Output the (X, Y) coordinate of the center of the cell containing the given text.  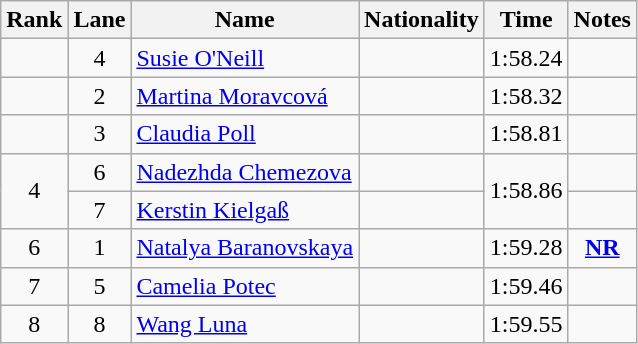
Susie O'Neill (245, 58)
Kerstin Kielgaß (245, 210)
1:58.81 (526, 134)
Wang Luna (245, 324)
1:58.24 (526, 58)
1:59.46 (526, 286)
3 (100, 134)
1:58.86 (526, 191)
Martina Moravcová (245, 96)
NR (602, 248)
2 (100, 96)
Lane (100, 20)
1:59.28 (526, 248)
1 (100, 248)
Time (526, 20)
Natalya Baranovskaya (245, 248)
Notes (602, 20)
Nationality (422, 20)
Nadezhda Chemezova (245, 172)
1:59.55 (526, 324)
Name (245, 20)
Rank (34, 20)
Camelia Potec (245, 286)
5 (100, 286)
1:58.32 (526, 96)
Claudia Poll (245, 134)
